Return the (x, y) coordinate for the center point of the cell that contains the specified text.  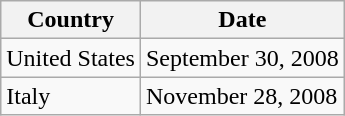
September 30, 2008 (242, 58)
November 28, 2008 (242, 96)
Country (71, 20)
Italy (71, 96)
Date (242, 20)
United States (71, 58)
